Return (X, Y) of the center of cell containing provided text 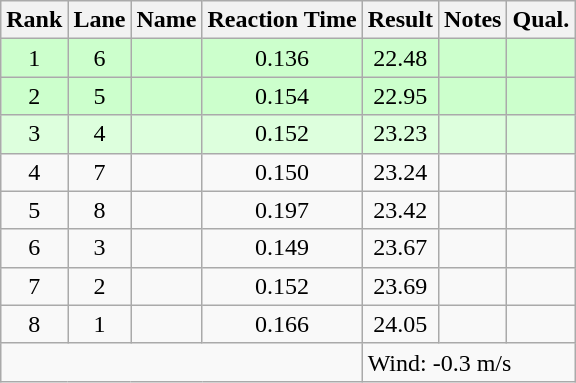
0.166 (282, 324)
0.136 (282, 58)
Name (166, 20)
23.67 (400, 248)
Qual. (541, 20)
22.48 (400, 58)
23.24 (400, 172)
23.42 (400, 210)
Lane (100, 20)
Result (400, 20)
22.95 (400, 96)
Notes (473, 20)
Reaction Time (282, 20)
23.23 (400, 134)
23.69 (400, 286)
0.150 (282, 172)
0.154 (282, 96)
0.197 (282, 210)
Rank (34, 20)
Wind: -0.3 m/s (468, 362)
0.149 (282, 248)
24.05 (400, 324)
